Return [X, Y] of the center of cell containing provided text 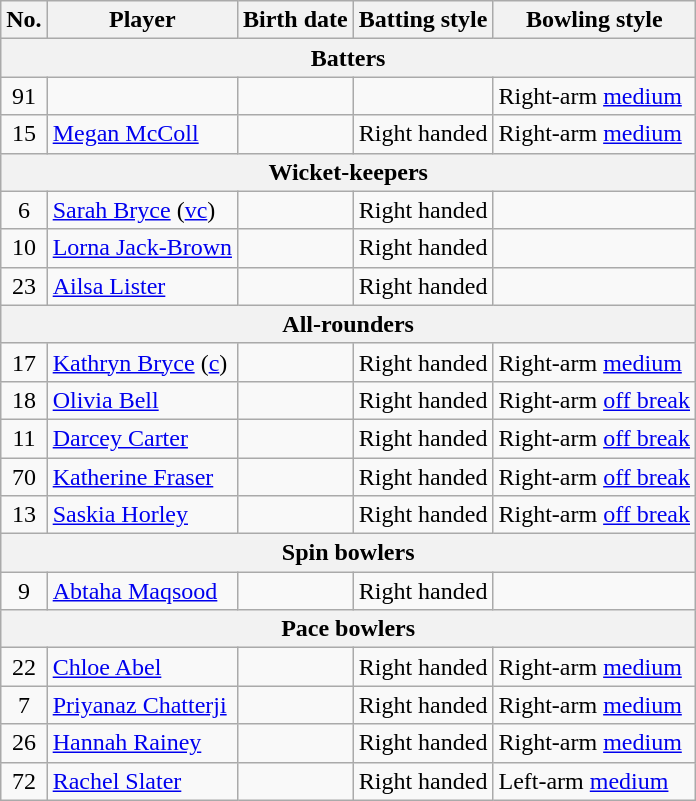
10 [24, 248]
11 [24, 438]
Player [142, 20]
Chloe Abel [142, 667]
91 [24, 96]
Pace bowlers [348, 629]
7 [24, 705]
Hannah Rainey [142, 743]
Megan McColl [142, 134]
Katherine Fraser [142, 477]
Saskia Horley [142, 515]
17 [24, 362]
22 [24, 667]
13 [24, 515]
18 [24, 400]
Wicket-keepers [348, 172]
No. [24, 20]
23 [24, 286]
26 [24, 743]
6 [24, 210]
Bowling style [594, 20]
Olivia Bell [142, 400]
Batting style [423, 20]
All-rounders [348, 324]
70 [24, 477]
Ailsa Lister [142, 286]
Sarah Bryce (vc) [142, 210]
Darcey Carter [142, 438]
Kathryn Bryce (c) [142, 362]
9 [24, 591]
Rachel Slater [142, 781]
Batters [348, 58]
Spin bowlers [348, 553]
Priyanaz Chatterji [142, 705]
Birth date [295, 20]
15 [24, 134]
Left-arm medium [594, 781]
72 [24, 781]
Lorna Jack-Brown [142, 248]
Abtaha Maqsood [142, 591]
